Determine the (X, Y) coordinate at the center of the cell enclosing the given text.  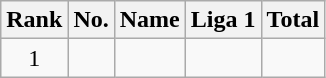
Total (293, 20)
Liga 1 (223, 20)
Rank (34, 20)
No. (91, 20)
1 (34, 58)
Name (150, 20)
